From the cell containing the given text, extract its center point as (x, y) coordinate. 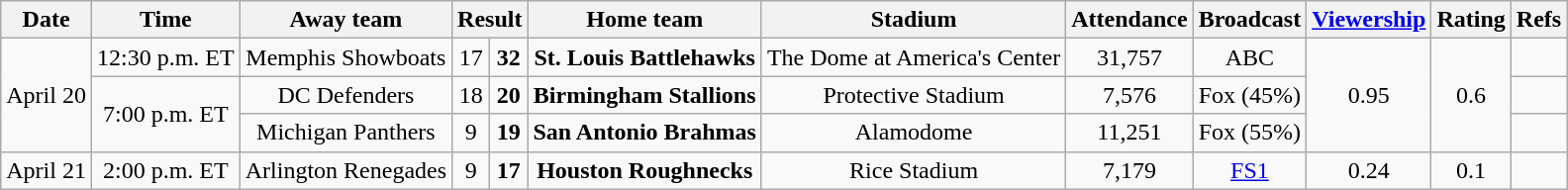
0.1 (1471, 170)
ABC (1249, 57)
18 (471, 95)
11,251 (1129, 133)
April 20 (47, 95)
0.6 (1471, 95)
Rice Stadium (913, 170)
Protective Stadium (913, 95)
7:00 p.m. ET (165, 114)
Fox (45%) (1249, 95)
The Dome at America's Center (913, 57)
Alamodome (913, 133)
Result (490, 20)
Houston Roughnecks (644, 170)
32 (509, 57)
Time (165, 20)
Away team (345, 20)
Refs (1538, 20)
Home team (644, 20)
0.95 (1369, 95)
19 (509, 133)
San Antonio Brahmas (644, 133)
7,576 (1129, 95)
7,179 (1129, 170)
0.24 (1369, 170)
DC Defenders (345, 95)
12:30 p.m. ET (165, 57)
April 21 (47, 170)
Fox (55%) (1249, 133)
Viewership (1369, 20)
Memphis Showboats (345, 57)
Attendance (1129, 20)
Arlington Renegades (345, 170)
Stadium (913, 20)
St. Louis Battlehawks (644, 57)
2:00 p.m. ET (165, 170)
Birmingham Stallions (644, 95)
20 (509, 95)
Michigan Panthers (345, 133)
Rating (1471, 20)
Broadcast (1249, 20)
31,757 (1129, 57)
FS1 (1249, 170)
Date (47, 20)
